Determine the (X, Y) coordinate at the center of the cell enclosing the given text.  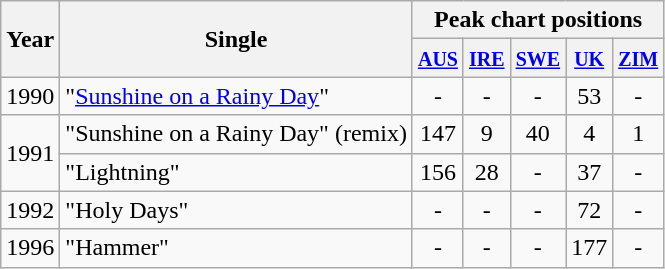
1990 (30, 96)
37 (590, 172)
"Hammer" (236, 248)
177 (590, 248)
"Holy Days" (236, 210)
53 (590, 96)
72 (590, 210)
Single (236, 39)
1 (638, 134)
1991 (30, 153)
"Lightning" (236, 172)
40 (538, 134)
SWE (538, 58)
9 (486, 134)
"Sunshine on a Rainy Day" (236, 96)
UK (590, 58)
28 (486, 172)
Year (30, 39)
156 (438, 172)
AUS (438, 58)
Peak chart positions (538, 20)
"Sunshine on a Rainy Day" (remix) (236, 134)
ZIM (638, 58)
4 (590, 134)
IRE (486, 58)
1992 (30, 210)
147 (438, 134)
1996 (30, 248)
